Identify which cell holds the provided text, then report its (x, y) central coordinate. 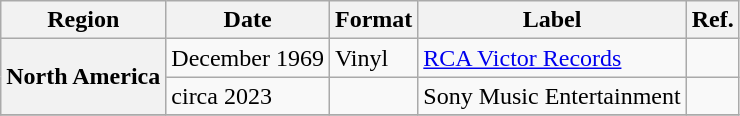
North America (84, 77)
circa 2023 (248, 96)
Label (552, 20)
Ref. (712, 20)
Region (84, 20)
Format (373, 20)
RCA Victor Records (552, 58)
Vinyl (373, 58)
Sony Music Entertainment (552, 96)
December 1969 (248, 58)
Date (248, 20)
